Scan for the cell matching the given text and deliver its [X, Y] coordinate at center. 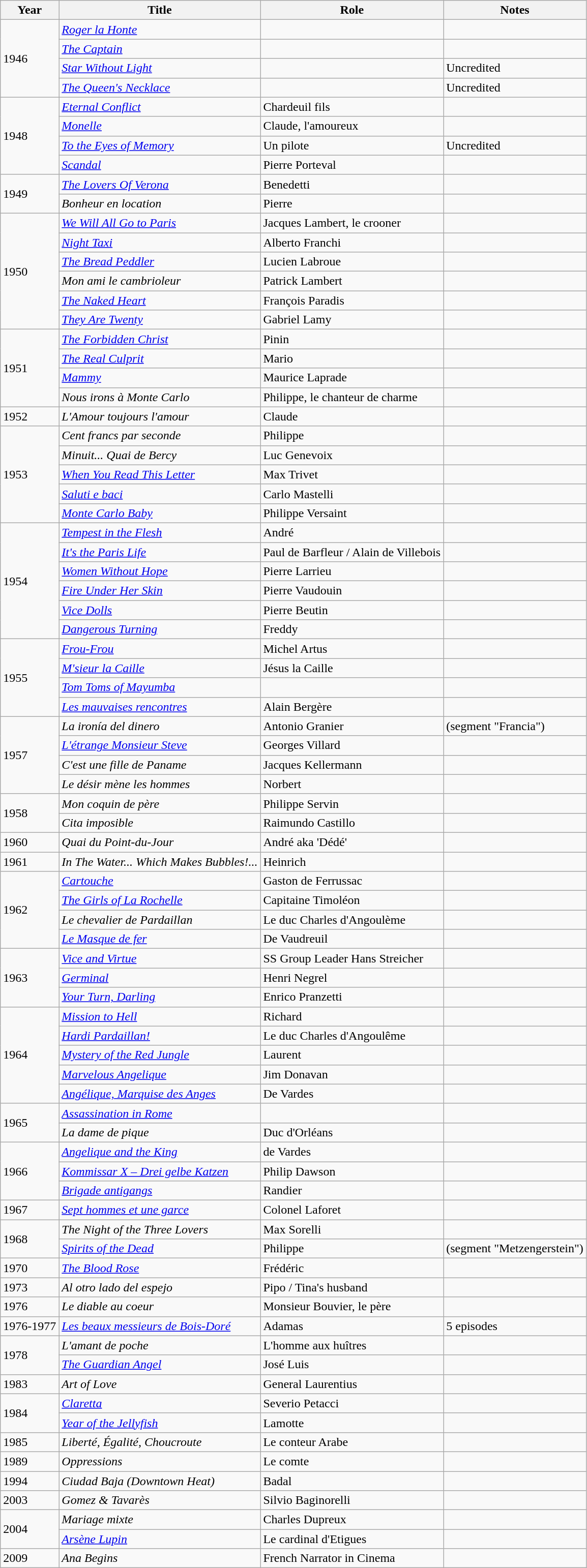
Dangerous Turning [160, 629]
Le Masque de fer [160, 939]
Luc Genevoix [352, 455]
Le duc Charles d'Angoulème [352, 920]
Nous irons à Monte Carlo [160, 397]
1952 [30, 416]
The Bread Peddler [160, 262]
De Vaudreuil [352, 939]
Chardeuil fils [352, 107]
1983 [30, 1384]
The Guardian Angel [160, 1365]
François Paradis [352, 300]
Charles Dupreux [352, 1520]
The Blood Rose [160, 1268]
1968 [30, 1239]
Minuit... Quai de Bercy [160, 455]
1957 [30, 755]
1976-1977 [30, 1326]
Arsène Lupin [160, 1539]
Pipo / Tina's husband [352, 1287]
La dame de pique [160, 1132]
Le comte [352, 1461]
Mario [352, 358]
Paul de Barfleur / Alain de Villebois [352, 552]
Hardi Pardaillan! [160, 1036]
Vice Dolls [160, 610]
It's the Paris Life [160, 552]
The Lovers Of Verona [160, 184]
Vice and Virtue [160, 958]
Raimundo Castillo [352, 823]
L'homme aux huîtres [352, 1345]
Maurice Laprade [352, 378]
Patrick Lambert [352, 281]
Philip Dawson [352, 1171]
Frédéric [352, 1268]
In The Water... Which Makes Bubbles!... [160, 862]
Gabriel Lamy [352, 320]
1961 [30, 862]
Capitaine Timoléon [352, 900]
Freddy [352, 629]
Mystery of the Red Jungle [160, 1055]
The Real Culprit [160, 358]
Alain Bergère [352, 707]
2009 [30, 1558]
Women Without Hope [160, 571]
Eternal Conflict [160, 107]
Le duc Charles d'Angoulême [352, 1036]
1967 [30, 1210]
André [352, 532]
Germinal [160, 978]
Fire Under Her Skin [160, 591]
Monelle [160, 126]
Marvelous Angelique [160, 1074]
Ciudad Baja (Downtown Heat) [160, 1481]
Star Without Light [160, 68]
Year of the Jellyfish [160, 1423]
1958 [30, 813]
1948 [30, 136]
André aka 'Dédé' [352, 842]
Max Sorelli [352, 1229]
De Vardes [352, 1094]
1954 [30, 581]
Ana Begins [160, 1558]
SS Group Leader Hans Streicher [352, 958]
Michel Artus [352, 649]
2004 [30, 1529]
Bonheur en location [160, 203]
Randier [352, 1191]
Frou-Frou [160, 649]
Duc d'Orléans [352, 1132]
Night Taxi [160, 243]
Mission to Hell [160, 1016]
Quai du Point-du-Jour [160, 842]
Jacques Kellermann [352, 765]
Title [160, 10]
Roger la Honte [160, 29]
Saluti e baci [160, 494]
Claude, l'amoureux [352, 126]
Les beaux messieurs de Bois-Doré [160, 1326]
Assassination in Rome [160, 1113]
Richard [352, 1016]
The Night of the Three Lovers [160, 1229]
Cent francs par seconde [160, 436]
1953 [30, 474]
We Will All Go to Paris [160, 223]
Jésus la Caille [352, 668]
Pierre [352, 203]
1994 [30, 1481]
Pierre Porteval [352, 165]
Mammy [160, 378]
1946 [30, 58]
Gomez & Tavarès [160, 1500]
L'étrange Monsieur Steve [160, 745]
1985 [30, 1442]
1962 [30, 910]
Tom Toms of Mayumba [160, 687]
Le chevalier de Pardaillan [160, 920]
Sept hommes et une garce [160, 1210]
Alberto Franchi [352, 243]
Henri Negrel [352, 978]
Badal [352, 1481]
1955 [30, 678]
José Luis [352, 1365]
Lamotte [352, 1423]
Monte Carlo Baby [160, 513]
1963 [30, 978]
Pierre Larrieu [352, 571]
1951 [30, 368]
M'sieur la Caille [160, 668]
1970 [30, 1268]
Benedetti [352, 184]
Max Trivet [352, 474]
Angélique, Marquise des Anges [160, 1094]
Philippe Versaint [352, 513]
Le diable au coeur [160, 1307]
Mon coquin de père [160, 803]
Claretta [160, 1403]
1966 [30, 1171]
Scandal [160, 165]
Jacques Lambert, le crooner [352, 223]
1964 [30, 1055]
Cartouche [160, 881]
Philippe Servin [352, 803]
Role [352, 10]
They Are Twenty [160, 320]
Laurent [352, 1055]
Philippe, le chanteur de charme [352, 397]
Enrico Pranzetti [352, 997]
1950 [30, 271]
Norbert [352, 784]
Brigade antigangs [160, 1191]
Liberté, Égalité, Choucroute [160, 1442]
Claude [352, 416]
1976 [30, 1307]
Tempest in the Flesh [160, 532]
Le cardinal d'Etigues [352, 1539]
General Laurentius [352, 1384]
Cita imposible [160, 823]
Lucien Labroue [352, 262]
Le conteur Arabe [352, 1442]
Antonio Granier [352, 726]
1965 [30, 1123]
1989 [30, 1461]
The Captain [160, 49]
Silvio Baginorelli [352, 1500]
Kommissar X – Drei gelbe Katzen [160, 1171]
Colonel Laforet [352, 1210]
Pierre Vaudouin [352, 591]
Monsieur Bouvier, le père [352, 1307]
Severio Petacci [352, 1403]
Notes [515, 10]
Pierre Beutin [352, 610]
(segment "Metzengerstein") [515, 1249]
The Girls of La Rochelle [160, 900]
To the Eyes of Memory [160, 145]
Mon ami le cambrioleur [160, 281]
Le désir mène les hommes [160, 784]
Oppressions [160, 1461]
Spirits of the Dead [160, 1249]
La ironía del dinero [160, 726]
1984 [30, 1413]
5 episodes [515, 1326]
L'Amour toujours l'amour [160, 416]
2003 [30, 1500]
Jim Donavan [352, 1074]
Georges Villard [352, 745]
de Vardes [352, 1152]
Heinrich [352, 862]
Pinin [352, 339]
The Naked Heart [160, 300]
Art of Love [160, 1384]
Gaston de Ferrussac [352, 881]
C'est une fille de Paname [160, 765]
French Narrator in Cinema [352, 1558]
Carlo Mastelli [352, 494]
(segment "Francia") [515, 726]
1960 [30, 842]
Year [30, 10]
Angelique and the King [160, 1152]
When You Read This Letter [160, 474]
Adamas [352, 1326]
Your Turn, Darling [160, 997]
Al otro lado del espejo [160, 1287]
1973 [30, 1287]
The Queen's Necklace [160, 87]
1949 [30, 194]
Un pilote [352, 145]
Mariage mixte [160, 1520]
1978 [30, 1355]
Les mauvaises rencontres [160, 707]
L'amant de poche [160, 1345]
The Forbidden Christ [160, 339]
